Identify which cell holds the provided text, then report its (x, y) central coordinate. 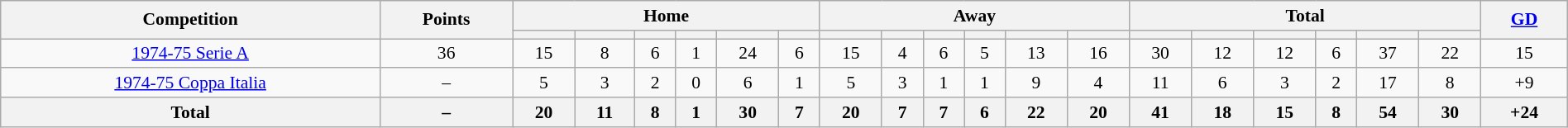
13 (1035, 53)
18 (1222, 112)
Home (667, 16)
1974-75 Serie A (190, 53)
0 (696, 83)
+9 (1524, 83)
Competition (190, 20)
17 (1388, 83)
1974-75 Coppa Italia (190, 83)
41 (1161, 112)
GD (1524, 20)
37 (1388, 53)
24 (748, 53)
36 (446, 53)
+24 (1524, 112)
16 (1098, 53)
Points (446, 20)
9 (1035, 83)
54 (1388, 112)
Away (974, 16)
